Search for the cell housing the specified text and yield its (x, y) center coordinate. 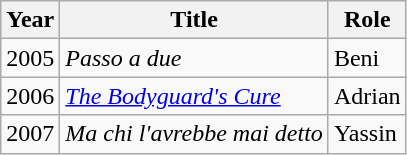
2006 (30, 96)
Ma chi l'avrebbe mai detto (194, 134)
The Bodyguard's Cure (194, 96)
Role (367, 20)
Beni (367, 58)
Year (30, 20)
Adrian (367, 96)
Title (194, 20)
Yassin (367, 134)
2005 (30, 58)
2007 (30, 134)
Passo a due (194, 58)
